Return [X, Y] of the center of cell containing provided text 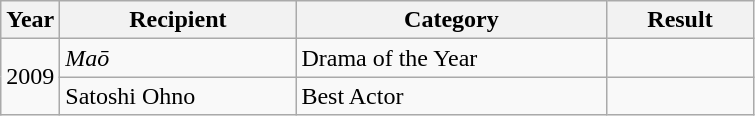
Recipient [178, 20]
Maō [178, 58]
2009 [30, 77]
Drama of the Year [452, 58]
Best Actor [452, 96]
Category [452, 20]
Year [30, 20]
Satoshi Ohno [178, 96]
Result [680, 20]
